Identify which cell holds the provided text, then report its [x, y] central coordinate. 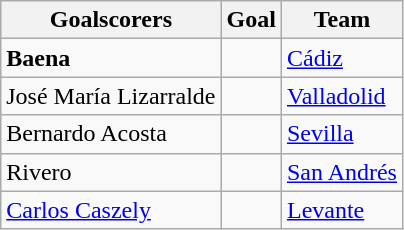
Goal [251, 20]
Bernardo Acosta [111, 134]
Goalscorers [111, 20]
Carlos Caszely [111, 210]
Levante [342, 210]
José María Lizarralde [111, 96]
Cádiz [342, 58]
San Andrés [342, 172]
Rivero [111, 172]
Team [342, 20]
Sevilla [342, 134]
Valladolid [342, 96]
Baena [111, 58]
